Extract the [X, Y] coordinate from the center of the cell holding the provided text.  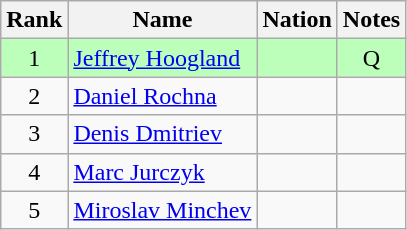
Q [371, 58]
Nation [297, 20]
Marc Jurczyk [162, 172]
Notes [371, 20]
4 [34, 172]
Jeffrey Hoogland [162, 58]
1 [34, 58]
Rank [34, 20]
Name [162, 20]
2 [34, 96]
Daniel Rochna [162, 96]
3 [34, 134]
5 [34, 210]
Denis Dmitriev [162, 134]
Miroslav Minchev [162, 210]
